Scan for the cell matching the given text and deliver its (x, y) coordinate at center. 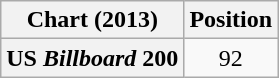
Position (231, 20)
US Billboard 200 (92, 58)
Chart (2013) (92, 20)
92 (231, 58)
